Determine the [X, Y] coordinate at the center of the cell enclosing the given text.  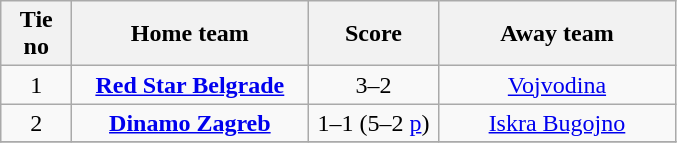
3–2 [374, 85]
1–1 (5–2 p) [374, 123]
Vojvodina [557, 85]
Iskra Bugojno [557, 123]
Red Star Belgrade [190, 85]
2 [36, 123]
Home team [190, 34]
Score [374, 34]
Tie no [36, 34]
Away team [557, 34]
Dinamo Zagreb [190, 123]
1 [36, 85]
